For the text-containing cell, return its midpoint in [X, Y] coordinate format. 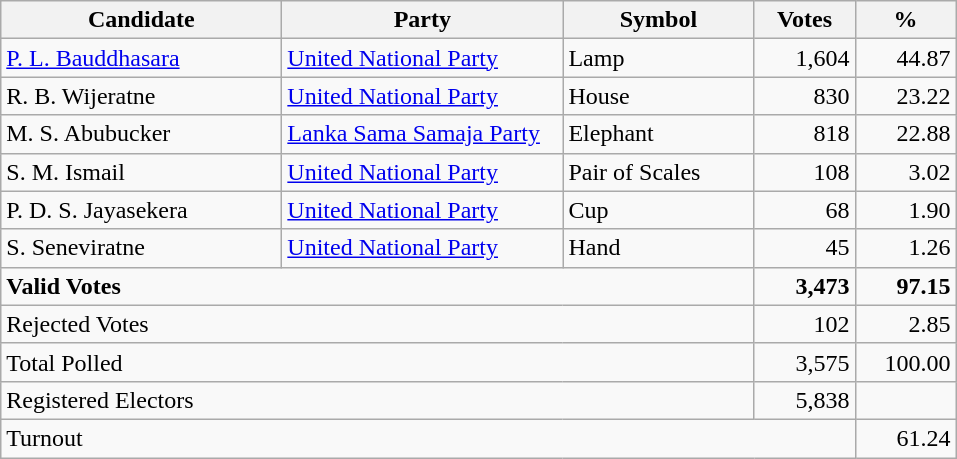
61.24 [906, 438]
Votes [804, 20]
3.02 [906, 172]
S. M. Ismail [142, 172]
44.87 [906, 58]
Turnout [428, 438]
100.00 [906, 362]
Total Polled [378, 362]
M. S. Abubucker [142, 134]
3,575 [804, 362]
P. L. Bauddhasara [142, 58]
Elephant [658, 134]
108 [804, 172]
68 [804, 210]
Valid Votes [378, 286]
Pair of Scales [658, 172]
1.26 [906, 248]
830 [804, 96]
3,473 [804, 286]
1.90 [906, 210]
45 [804, 248]
Lanka Sama Samaja Party [422, 134]
House [658, 96]
Lamp [658, 58]
R. B. Wijeratne [142, 96]
Cup [658, 210]
97.15 [906, 286]
22.88 [906, 134]
% [906, 20]
102 [804, 324]
2.85 [906, 324]
Hand [658, 248]
Symbol [658, 20]
Party [422, 20]
818 [804, 134]
5,838 [804, 400]
23.22 [906, 96]
Registered Electors [378, 400]
1,604 [804, 58]
P. D. S. Jayasekera [142, 210]
Rejected Votes [378, 324]
Candidate [142, 20]
S. Seneviratne [142, 248]
